Find where the given text appears and provide that cell's center as [X, Y] coordinate. 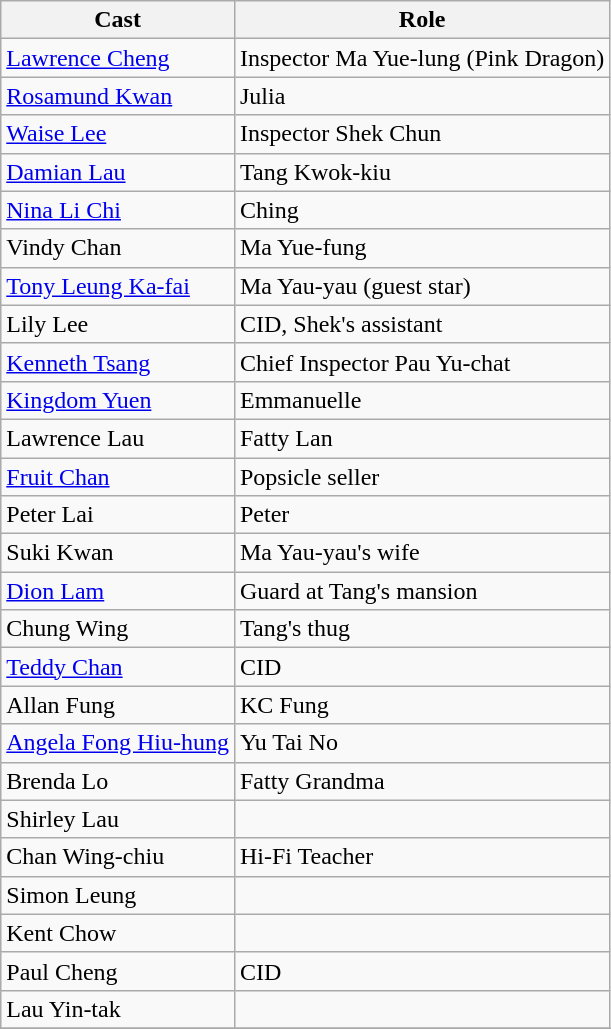
Chan Wing-chiu [118, 857]
Peter [422, 515]
Vindy Chan [118, 248]
Lawrence Lau [118, 438]
Hi-Fi Teacher [422, 857]
Angela Fong Hiu-hung [118, 743]
Inspector Shek Chun [422, 134]
Simon Leung [118, 895]
Kingdom Yuen [118, 400]
Fruit Chan [118, 477]
Kent Chow [118, 933]
Yu Tai No [422, 743]
Nina Li Chi [118, 210]
Waise Lee [118, 134]
Tang Kwok-kiu [422, 172]
Teddy Chan [118, 667]
Suki Kwan [118, 553]
Chief Inspector Pau Yu-chat [422, 362]
Lily Lee [118, 324]
Peter Lai [118, 515]
Ching [422, 210]
Allan Fung [118, 705]
Shirley Lau [118, 819]
Rosamund Kwan [118, 96]
CID, Shek's assistant [422, 324]
Tang's thug [422, 629]
Inspector Ma Yue-lung (Pink Dragon) [422, 58]
Role [422, 20]
Emmanuelle [422, 400]
Popsicle seller [422, 477]
Dion Lam [118, 591]
Fatty Grandma [422, 781]
Paul Cheng [118, 971]
Guard at Tang's mansion [422, 591]
Lawrence Cheng [118, 58]
Ma Yau-yau's wife [422, 553]
KC Fung [422, 705]
Lau Yin-tak [118, 1009]
Tony Leung Ka-fai [118, 286]
Ma Yau-yau (guest star) [422, 286]
Kenneth Tsang [118, 362]
Julia [422, 96]
Cast [118, 20]
Fatty Lan [422, 438]
Ma Yue-fung [422, 248]
Brenda Lo [118, 781]
Chung Wing [118, 629]
Damian Lau [118, 172]
